Locate the cell with the specified text and output its [x, y] center coordinate. 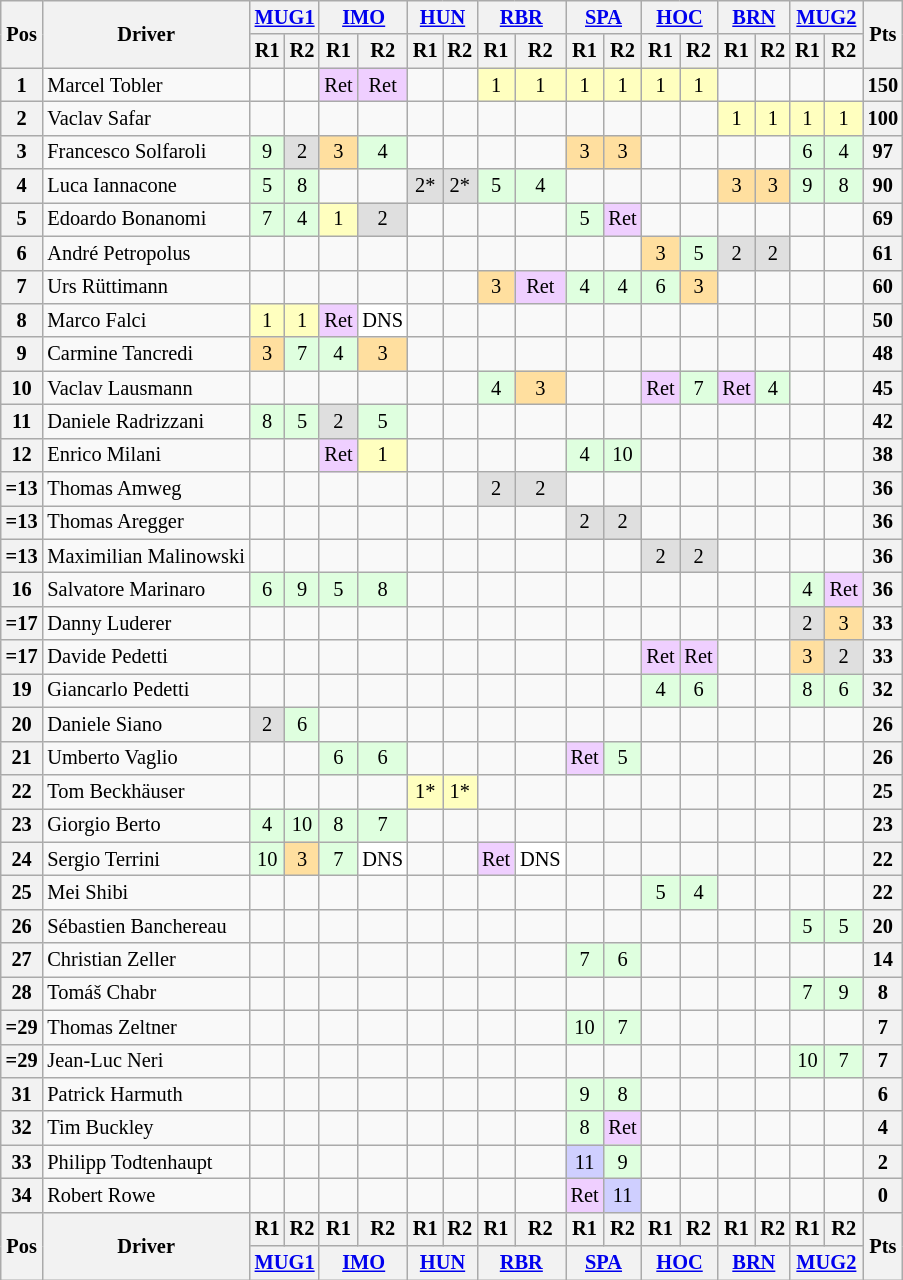
Mei Shibi [146, 892]
Giorgio Berto [146, 825]
69 [883, 219]
12 [22, 455]
34 [22, 1195]
97 [883, 152]
Vaclav Lausmann [146, 388]
27 [22, 960]
Danny Luderer [146, 623]
38 [883, 455]
Luca Iannacone [146, 186]
Edoardo Bonanomi [146, 219]
19 [22, 690]
Thomas Aregger [146, 522]
Marcel Tobler [146, 85]
Maximilian Malinowski [146, 556]
100 [883, 118]
0 [883, 1195]
Marco Falci [146, 320]
André Petropolus [146, 253]
Tomáš Chabr [146, 993]
Umberto Vaglio [146, 758]
90 [883, 186]
Jean-Luc Neri [146, 1061]
Salvatore Marinaro [146, 589]
Tim Buckley [146, 1128]
Tom Beckhäuser [146, 791]
48 [883, 354]
Francesco Solfaroli [146, 152]
60 [883, 287]
14 [883, 960]
45 [883, 388]
Giancarlo Pedetti [146, 690]
Christian Zeller [146, 960]
Carmine Tancredi [146, 354]
28 [22, 993]
Enrico Milani [146, 455]
Sergio Terrini [146, 859]
Thomas Amweg [146, 489]
Robert Rowe [146, 1195]
24 [22, 859]
31 [22, 1094]
21 [22, 758]
150 [883, 85]
Vaclav Safar [146, 118]
Thomas Zeltner [146, 1027]
Urs Rüttimann [146, 287]
Philipp Todtenhaupt [146, 1162]
Davide Pedetti [146, 657]
42 [883, 421]
16 [22, 589]
Patrick Harmuth [146, 1094]
Sébastien Banchereau [146, 926]
Daniele Siano [146, 724]
61 [883, 253]
50 [883, 320]
Daniele Radrizzani [146, 421]
